Scan for the cell matching the given text and deliver its (X, Y) coordinate at center. 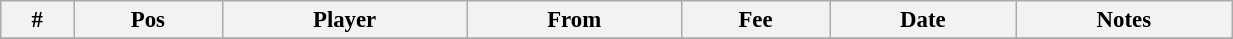
From (574, 20)
Pos (148, 20)
# (38, 20)
Date (923, 20)
Notes (1124, 20)
Player (344, 20)
Fee (755, 20)
